Identify which cell holds the provided text, then report its [x, y] central coordinate. 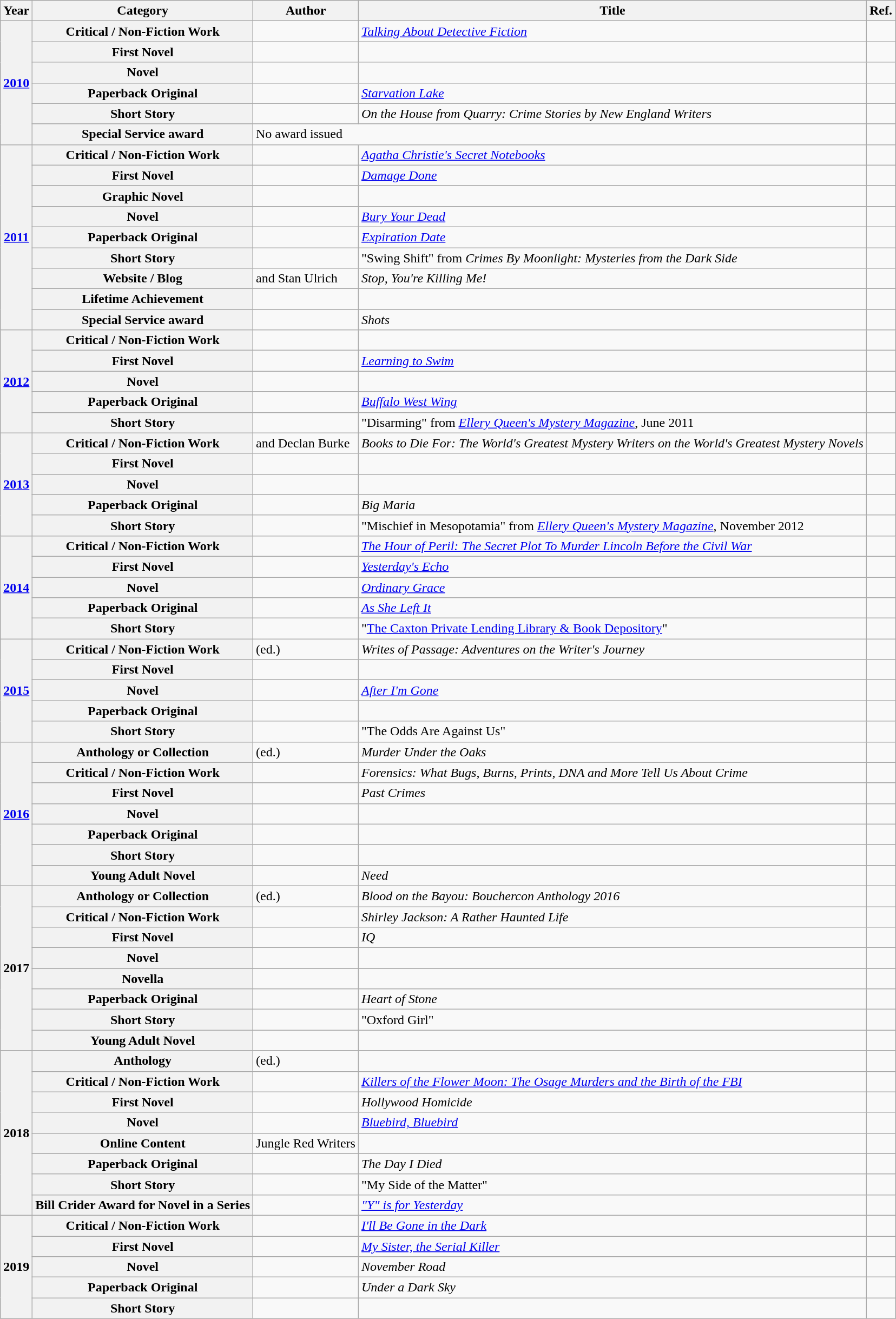
Novella [143, 979]
Shirley Jackson: A Rather Haunted Life [612, 917]
Stop, You're Killing Me! [612, 279]
Lifetime Achievement [143, 299]
Need [612, 875]
Writes of Passage: Adventures on the Writer's Journey [612, 649]
Buffalo West Wing [612, 402]
After I'm Gone [612, 690]
2015 [16, 690]
Talking About Detective Fiction [612, 31]
Title [612, 11]
"The Caxton Private Lending Library & Book Depository" [612, 629]
Bury Your Dead [612, 216]
IQ [612, 938]
2013 [16, 484]
Ref. [881, 11]
and Stan Ulrich [306, 279]
My Sister, the Serial Killer [612, 1246]
2014 [16, 587]
Murder Under the Oaks [612, 752]
Yesterday's Echo [612, 566]
Learning to Swim [612, 361]
Books to Die For: The World's Greatest Mystery Writers on the World's Greatest Mystery Novels [612, 443]
Jungle Red Writers [306, 1143]
Bill Crider Award for Novel in a Series [143, 1205]
2017 [16, 968]
"Oxford Girl" [612, 1020]
On the House from Quarry: Crime Stories by New England Writers [612, 114]
2011 [16, 237]
"Y" is for Yesterday [612, 1205]
Heart of Stone [612, 999]
2018 [16, 1133]
Hollywood Homicide [612, 1102]
Category [143, 11]
"Disarming" from Ellery Queen's Mystery Magazine, June 2011 [612, 423]
Big Maria [612, 505]
Past Crimes [612, 793]
Killers of the Flower Moon: The Osage Murders and the Birth of the FBI [612, 1081]
Shots [612, 320]
and Declan Burke [306, 443]
"Mischief in Mesopotamia" from Ellery Queen's Mystery Magazine, November 2012 [612, 525]
Anthology [143, 1061]
Damage Done [612, 175]
Starvation Lake [612, 93]
The Day I Died [612, 1164]
"My Side of the Matter" [612, 1184]
2016 [16, 814]
Ordinary Grace [612, 587]
"Swing Shift" from Crimes By Moonlight: Mysteries from the Dark Side [612, 258]
Forensics: What Bugs, Burns, Prints, DNA and More Tell Us About Crime [612, 773]
Website / Blog [143, 279]
Graphic Novel [143, 196]
Expiration Date [612, 237]
As She Left It [612, 608]
Online Content [143, 1143]
2012 [16, 381]
November Road [612, 1267]
Year [16, 11]
Bluebird, Bluebird [612, 1123]
I'll Be Gone in the Dark [612, 1225]
"The Odds Are Against Us" [612, 731]
2010 [16, 83]
2019 [16, 1267]
No award issued [560, 134]
Blood on the Bayou: Bouchercon Anthology 2016 [612, 896]
Author [306, 11]
Agatha Christie's Secret Notebooks [612, 155]
The Hour of Peril: The Secret Plot To Murder Lincoln Before the Civil War [612, 546]
Under a Dark Sky [612, 1288]
